Scan for the cell matching the given text and deliver its (X, Y) coordinate at center. 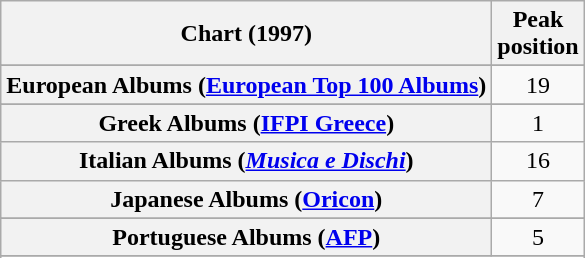
Chart (1997) (246, 34)
European Albums (European Top 100 Albums) (246, 85)
5 (538, 237)
Peakposition (538, 34)
Portuguese Albums (AFP) (246, 237)
Italian Albums (Musica e Dischi) (246, 161)
16 (538, 161)
19 (538, 85)
Japanese Albums (Oricon) (246, 199)
Greek Albums (IFPI Greece) (246, 123)
1 (538, 123)
7 (538, 199)
